Identify which cell holds the provided text, then report its [X, Y] central coordinate. 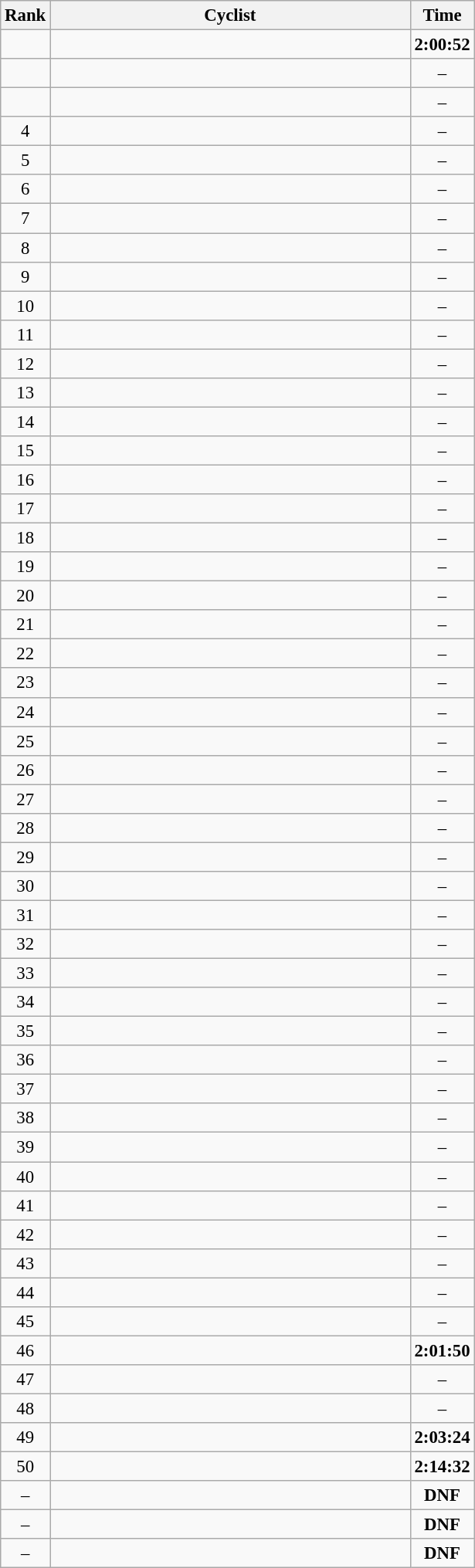
2:01:50 [442, 1350]
44 [25, 1292]
45 [25, 1322]
9 [25, 276]
43 [25, 1263]
12 [25, 364]
32 [25, 944]
50 [25, 1467]
10 [25, 306]
14 [25, 422]
27 [25, 799]
40 [25, 1177]
15 [25, 451]
22 [25, 654]
23 [25, 683]
35 [25, 1031]
46 [25, 1350]
48 [25, 1408]
41 [25, 1205]
25 [25, 741]
Cyclist [230, 15]
37 [25, 1089]
49 [25, 1438]
2:14:32 [442, 1467]
31 [25, 915]
42 [25, 1234]
29 [25, 857]
13 [25, 393]
16 [25, 479]
11 [25, 334]
20 [25, 596]
8 [25, 248]
Time [442, 15]
30 [25, 886]
6 [25, 189]
47 [25, 1380]
2:00:52 [442, 45]
24 [25, 712]
26 [25, 770]
34 [25, 1002]
39 [25, 1147]
38 [25, 1119]
36 [25, 1060]
5 [25, 161]
2:03:24 [442, 1438]
28 [25, 828]
17 [25, 509]
18 [25, 538]
4 [25, 131]
7 [25, 218]
Rank [25, 15]
21 [25, 625]
33 [25, 974]
19 [25, 567]
